Extract the [X, Y] coordinate from the center of the cell holding the provided text.  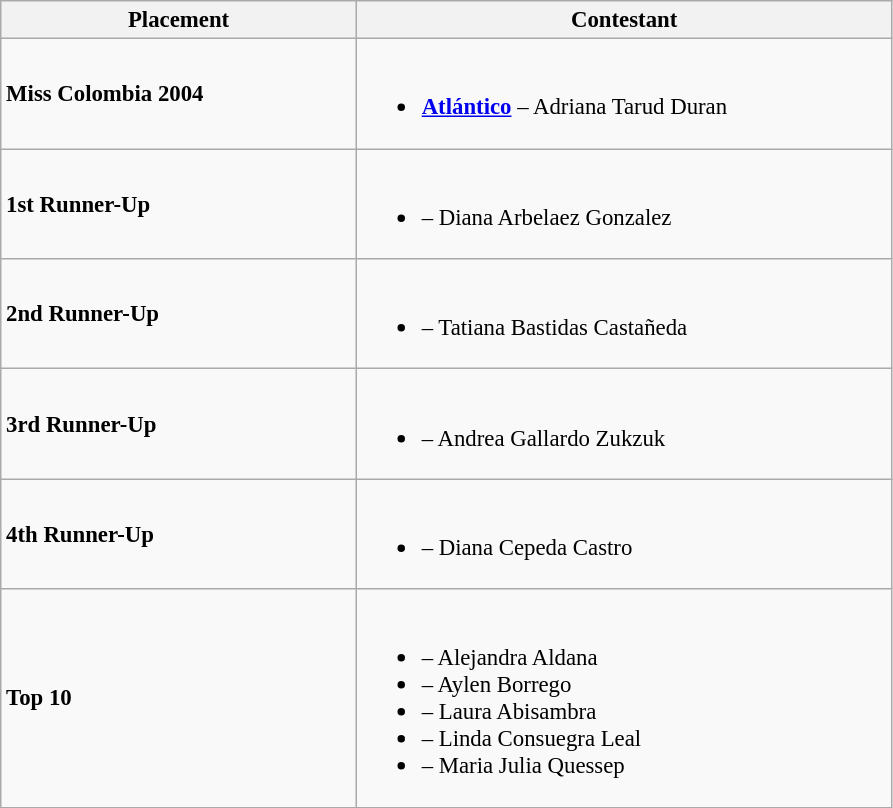
– Diana Arbelaez Gonzalez [624, 204]
3rd Runner-Up [179, 424]
Placement [179, 20]
Miss Colombia 2004 [179, 94]
Top 10 [179, 698]
Contestant [624, 20]
– Andrea Gallardo Zukzuk [624, 424]
– Diana Cepeda Castro [624, 534]
2nd Runner-Up [179, 314]
Atlántico – Adriana Tarud Duran [624, 94]
– Tatiana Bastidas Castañeda [624, 314]
4th Runner-Up [179, 534]
1st Runner-Up [179, 204]
– Alejandra Aldana – Aylen Borrego – Laura Abisambra – Linda Consuegra Leal – Maria Julia Quessep [624, 698]
